Locate the cell with the specified text and output its (x, y) center coordinate. 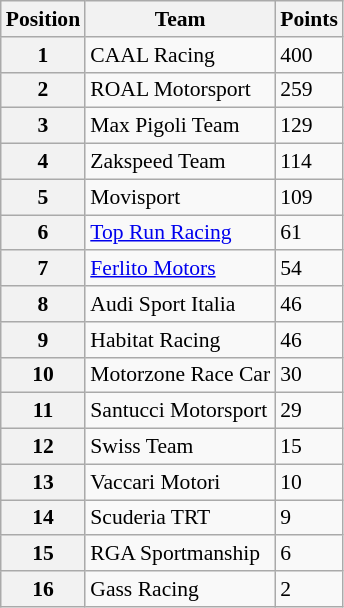
259 (309, 90)
RGA Sportmanship (180, 554)
Max Pigoli Team (180, 126)
54 (309, 269)
Position (43, 19)
ROAL Motorsport (180, 90)
14 (43, 518)
13 (43, 482)
Vaccari Motori (180, 482)
Scuderia TRT (180, 518)
8 (43, 304)
1 (43, 55)
Top Run Racing (180, 233)
11 (43, 411)
61 (309, 233)
7 (43, 269)
3 (43, 126)
30 (309, 375)
114 (309, 162)
4 (43, 162)
Habitat Racing (180, 340)
Swiss Team (180, 447)
29 (309, 411)
400 (309, 55)
Audi Sport Italia (180, 304)
129 (309, 126)
12 (43, 447)
CAAL Racing (180, 55)
Zakspeed Team (180, 162)
16 (43, 589)
Ferlito Motors (180, 269)
109 (309, 197)
Santucci Motorsport (180, 411)
Points (309, 19)
5 (43, 197)
Gass Racing (180, 589)
Team (180, 19)
Motorzone Race Car (180, 375)
Movisport (180, 197)
